For the text-containing cell, return its midpoint in [X, Y] coordinate format. 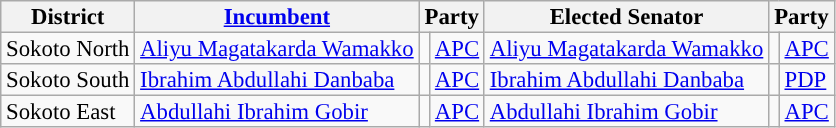
PDP [806, 80]
Sokoto North [68, 49]
Elected Senator [626, 17]
Sokoto South [68, 80]
Incumbent [277, 17]
Sokoto East [68, 112]
District [68, 17]
